For the text-containing cell, return its midpoint in (x, y) coordinate format. 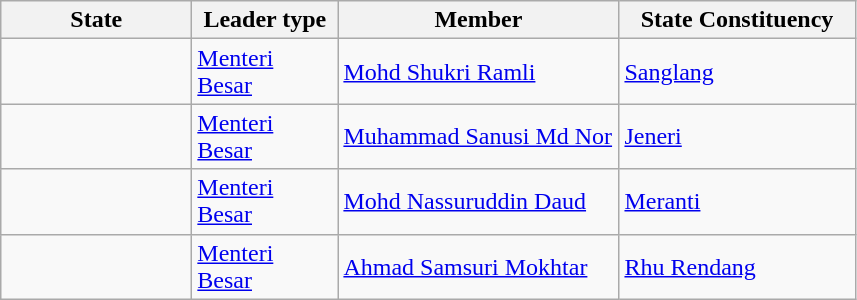
State (96, 20)
Meranti (737, 202)
Jeneri (737, 136)
Mohd Shukri Ramli (478, 72)
Leader type (265, 20)
Muhammad Sanusi Md Nor (478, 136)
Sanglang (737, 72)
Rhu Rendang (737, 266)
State Constituency (737, 20)
Ahmad Samsuri Mokhtar (478, 266)
Member (478, 20)
Mohd Nassuruddin Daud (478, 202)
